From the cell containing the given text, extract its center point as (x, y) coordinate. 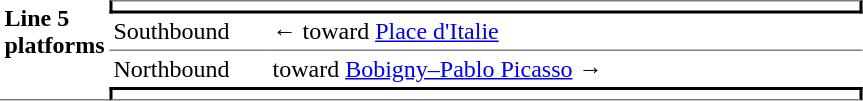
← toward Place d'Italie (565, 33)
Line 5 platforms (54, 50)
toward Bobigny–Pablo Picasso → (565, 69)
Northbound (188, 69)
Southbound (188, 33)
